For the text-containing cell, return its midpoint in (X, Y) coordinate format. 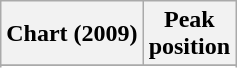
Peakposition (189, 34)
Chart (2009) (72, 34)
